From the cell containing the given text, extract its center point as (X, Y) coordinate. 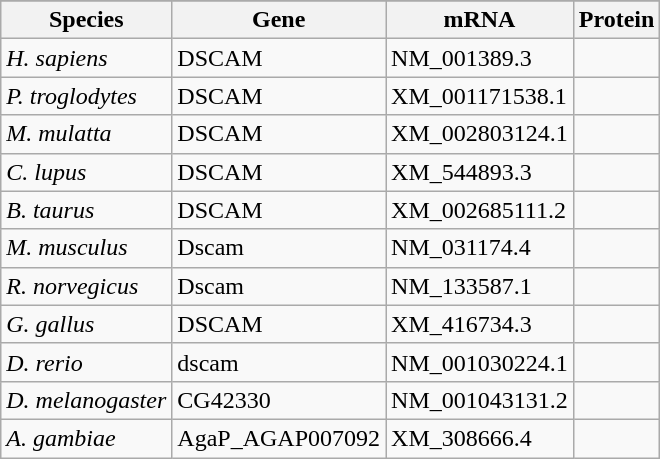
D. melanogaster (86, 400)
H. sapiens (86, 58)
R. norvegicus (86, 286)
M. mulatta (86, 134)
XM_002803124.1 (480, 134)
NM_001043131.2 (480, 400)
mRNA (480, 20)
dscam (279, 362)
NM_001030224.1 (480, 362)
NM_001389.3 (480, 58)
XM_002685111.2 (480, 210)
XM_416734.3 (480, 324)
B. taurus (86, 210)
Gene (279, 20)
NM_031174.4 (480, 248)
A. gambiae (86, 438)
NM_133587.1 (480, 286)
XM_001171538.1 (480, 96)
AgaP_AGAP007092 (279, 438)
Protein (616, 20)
Species (86, 20)
CG42330 (279, 400)
G. gallus (86, 324)
XM_308666.4 (480, 438)
M. musculus (86, 248)
P. troglodytes (86, 96)
XM_544893.3 (480, 172)
C. lupus (86, 172)
D. rerio (86, 362)
